Return the [x, y] coordinate for the center point of the cell that contains the specified text.  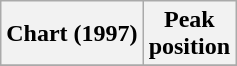
Peakposition [189, 34]
Chart (1997) [72, 34]
